For the text-containing cell, return its midpoint in (x, y) coordinate format. 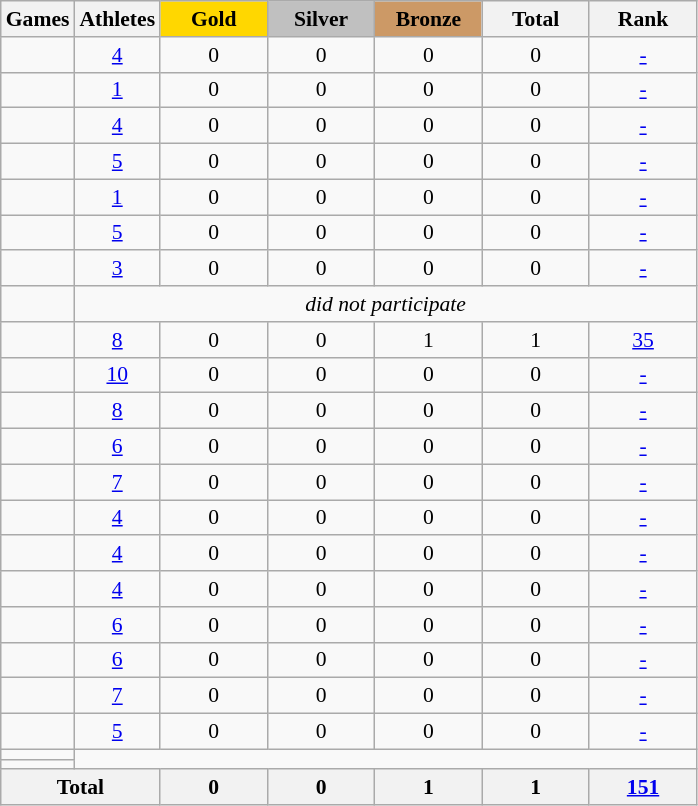
151 (642, 788)
Gold (214, 19)
3 (117, 269)
Rank (642, 19)
Silver (320, 19)
35 (642, 340)
Bronze (428, 19)
did not participate (385, 304)
Games (38, 19)
Athletes (117, 19)
10 (117, 375)
